Return the (x, y) coordinate for the center point of the cell that contains the specified text.  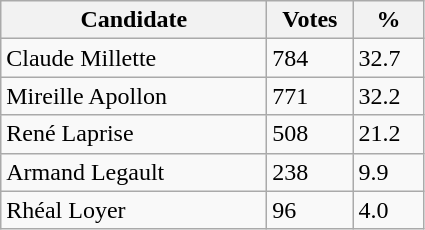
Rhéal Loyer (134, 210)
Armand Legault (134, 172)
Votes (310, 20)
771 (310, 96)
Candidate (134, 20)
32.7 (388, 58)
Claude Millette (134, 58)
Mireille Apollon (134, 96)
21.2 (388, 134)
9.9 (388, 172)
4.0 (388, 210)
508 (310, 134)
238 (310, 172)
784 (310, 58)
96 (310, 210)
% (388, 20)
32.2 (388, 96)
René Laprise (134, 134)
